Scan for the cell matching the given text and deliver its [x, y] coordinate at center. 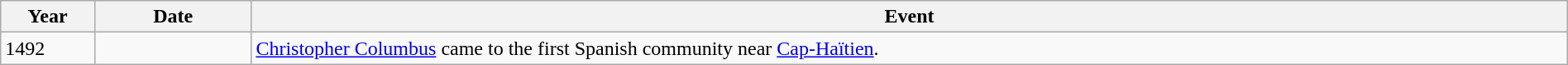
Event [910, 17]
1492 [48, 48]
Year [48, 17]
Christopher Columbus came to the first Spanish community near Cap-Haïtien. [910, 48]
Date [172, 17]
